Determine the (X, Y) coordinate at the center of the cell enclosing the given text.  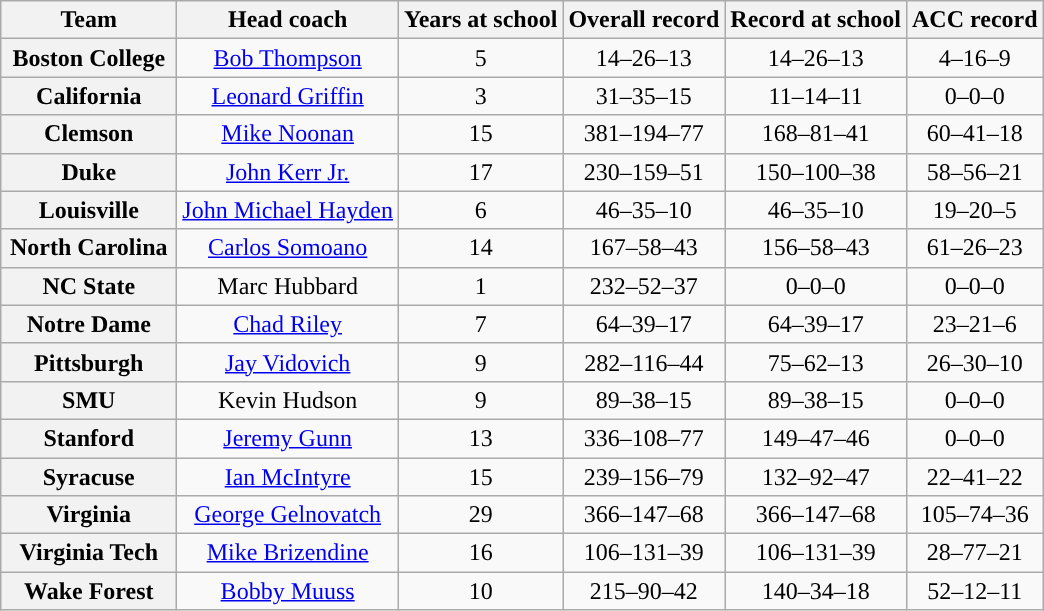
California (89, 96)
167–58–43 (644, 248)
381–194–77 (644, 134)
23–21–6 (974, 324)
Wake Forest (89, 591)
58–56–21 (974, 172)
Syracuse (89, 477)
232–52–37 (644, 286)
Virginia Tech (89, 553)
17 (480, 172)
Louisville (89, 210)
Chad Riley (288, 324)
5 (480, 58)
26–30–10 (974, 362)
Boston College (89, 58)
George Gelnovatch (288, 515)
SMU (89, 400)
19–20–5 (974, 210)
Overall record (644, 20)
Jeremy Gunn (288, 438)
Bob Thompson (288, 58)
Stanford (89, 438)
Notre Dame (89, 324)
Head coach (288, 20)
336–108–77 (644, 438)
60–41–18 (974, 134)
Marc Hubbard (288, 286)
14 (480, 248)
Years at school (480, 20)
31–35–15 (644, 96)
149–47–46 (816, 438)
132–92–47 (816, 477)
22–41–22 (974, 477)
John Kerr Jr. (288, 172)
Leonard Griffin (288, 96)
75–62–13 (816, 362)
Virginia (89, 515)
230–159–51 (644, 172)
Jay Vidovich (288, 362)
10 (480, 591)
John Michael Hayden (288, 210)
239–156–79 (644, 477)
16 (480, 553)
11–14–11 (816, 96)
150–100–38 (816, 172)
61–26–23 (974, 248)
Bobby Muuss (288, 591)
29 (480, 515)
Record at school (816, 20)
4–16–9 (974, 58)
215–90–42 (644, 591)
Pittsburgh (89, 362)
Ian McIntyre (288, 477)
Mike Brizendine (288, 553)
13 (480, 438)
Duke (89, 172)
105–74–36 (974, 515)
Mike Noonan (288, 134)
28–77–21 (974, 553)
1 (480, 286)
3 (480, 96)
NC State (89, 286)
ACC record (974, 20)
Team (89, 20)
Kevin Hudson (288, 400)
156–58–43 (816, 248)
52–12–11 (974, 591)
Carlos Somoano (288, 248)
168–81–41 (816, 134)
6 (480, 210)
7 (480, 324)
Clemson (89, 134)
North Carolina (89, 248)
140–34–18 (816, 591)
282–116–44 (644, 362)
